From the cell containing the given text, extract its center point as (X, Y) coordinate. 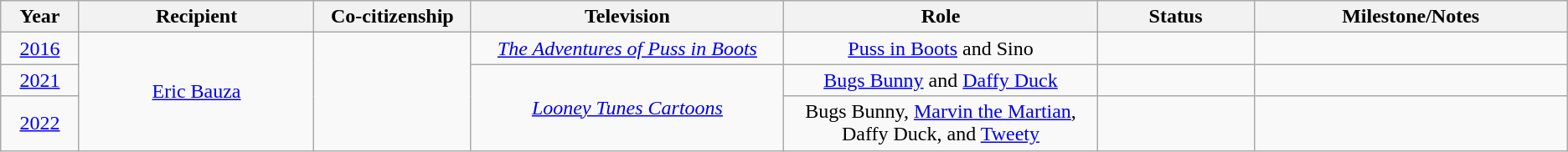
Co-citizenship (392, 17)
Status (1176, 17)
Television (627, 17)
Year (40, 17)
Bugs Bunny, Marvin the Martian, Daffy Duck, and Tweety (941, 124)
Eric Bauza (196, 92)
Recipient (196, 17)
The Adventures of Puss in Boots (627, 48)
Puss in Boots and Sino (941, 48)
Looney Tunes Cartoons (627, 107)
2022 (40, 124)
Bugs Bunny and Daffy Duck (941, 80)
Role (941, 17)
2021 (40, 80)
Milestone/Notes (1411, 17)
2016 (40, 48)
